Identify which cell holds the provided text, then report its [x, y] central coordinate. 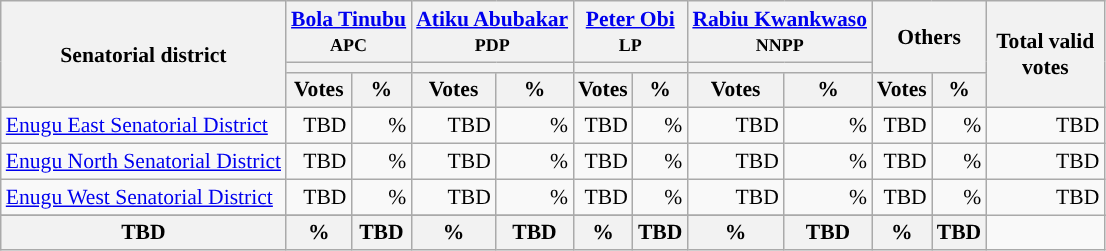
Enugu East Senatorial District [144, 126]
Senatorial district [144, 54]
Atiku AbubakarPDP [492, 32]
Enugu West Senatorial District [144, 197]
Bola TinubuAPC [348, 32]
Rabiu KwankwasoNNPP [780, 32]
Peter ObiLP [630, 32]
Total valid votes [1045, 54]
Others [929, 36]
Enugu North Senatorial District [144, 162]
